Provide the [x, y] coordinate of the cell's center where the given text is located.  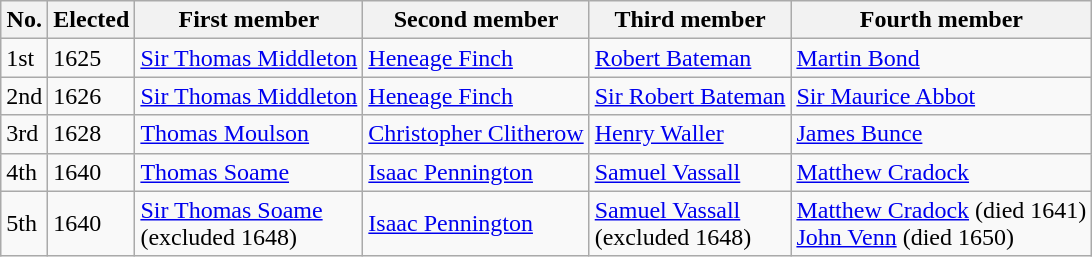
No. [24, 20]
Fourth member [942, 20]
First member [249, 20]
5th [24, 224]
Matthew Cradock [942, 172]
Henry Waller [690, 134]
Robert Bateman [690, 58]
Samuel Vassall (excluded 1648) [690, 224]
2nd [24, 96]
1626 [92, 96]
James Bunce [942, 134]
Thomas Soame [249, 172]
Second member [476, 20]
4th [24, 172]
Elected [92, 20]
Third member [690, 20]
Samuel Vassall [690, 172]
1628 [92, 134]
Sir Thomas Soame (excluded 1648) [249, 224]
1625 [92, 58]
Matthew Cradock (died 1641) John Venn (died 1650) [942, 224]
Martin Bond [942, 58]
Sir Robert Bateman [690, 96]
1st [24, 58]
Thomas Moulson [249, 134]
3rd [24, 134]
Christopher Clitherow [476, 134]
Sir Maurice Abbot [942, 96]
